Determine the [x, y] coordinate at the center of the cell enclosing the given text.  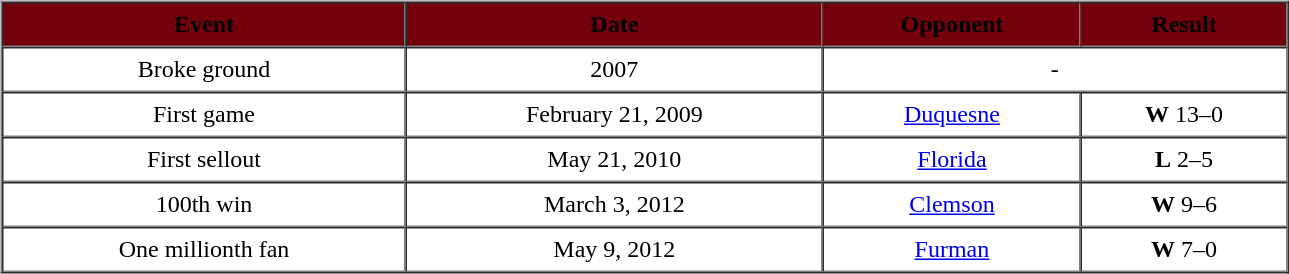
February 21, 2009 [614, 114]
Date [614, 24]
Opponent [952, 24]
First game [204, 114]
W 13–0 [1184, 114]
May 9, 2012 [614, 250]
- [1055, 70]
Duquesne [952, 114]
Broke ground [204, 70]
100th win [204, 204]
W 9–6 [1184, 204]
Furman [952, 250]
Clemson [952, 204]
Result [1184, 24]
L 2–5 [1184, 160]
March 3, 2012 [614, 204]
One millionth fan [204, 250]
W 7–0 [1184, 250]
May 21, 2010 [614, 160]
Event [204, 24]
2007 [614, 70]
First sellout [204, 160]
Florida [952, 160]
